Detect which cell encompasses the target text, then output its [x, y] center coordinate. 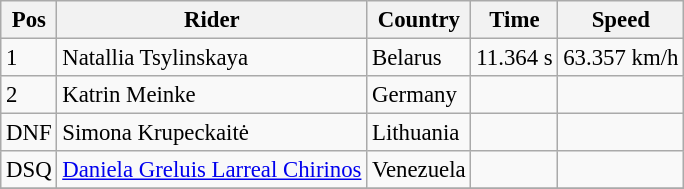
Belarus [419, 58]
Time [514, 20]
DNF [29, 133]
Venezuela [419, 170]
Daniela Greluis Larreal Chirinos [212, 170]
Speed [621, 20]
Katrin Meinke [212, 95]
Germany [419, 95]
Pos [29, 20]
Simona Krupeckaitė [212, 133]
63.357 km/h [621, 58]
2 [29, 95]
11.364 s [514, 58]
DSQ [29, 170]
Lithuania [419, 133]
1 [29, 58]
Natallia Tsylinskaya [212, 58]
Country [419, 20]
Rider [212, 20]
